Determine the [X, Y] coordinate at the center of the cell enclosing the given text.  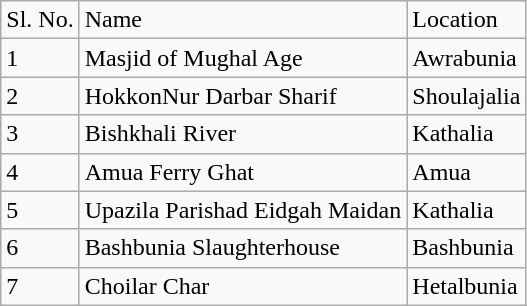
4 [40, 172]
7 [40, 286]
5 [40, 210]
Shoulajalia [466, 96]
Bishkhali River [243, 134]
Masjid of Mughal Age [243, 58]
Amua [466, 172]
3 [40, 134]
2 [40, 96]
Upazila Parishad Eidgah Maidan [243, 210]
Awrabunia [466, 58]
1 [40, 58]
Name [243, 20]
HokkonNur Darbar Sharif [243, 96]
Choilar Char [243, 286]
Amua Ferry Ghat [243, 172]
Bashbunia Slaughterhouse [243, 248]
Sl. No. [40, 20]
Location [466, 20]
6 [40, 248]
Bashbunia [466, 248]
Hetalbunia [466, 286]
